Scan for the cell matching the given text and deliver its [x, y] coordinate at center. 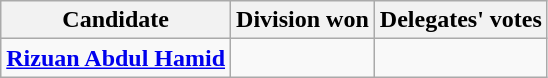
Division won [303, 20]
Rizuan Abdul Hamid [116, 58]
Candidate [116, 20]
Delegates' votes [460, 20]
